Detect which cell encompasses the target text, then output its (x, y) center coordinate. 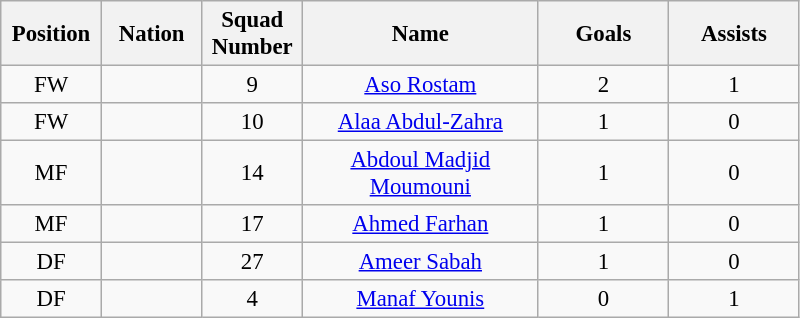
Manaf Younis (421, 299)
9 (252, 85)
Ahmed Farhan (421, 224)
Position (52, 34)
Nation (152, 34)
Aso Rostam (421, 85)
Alaa Abdul-Zahra (421, 122)
Name (421, 34)
10 (252, 122)
Ameer Sabah (421, 262)
17 (252, 224)
Assists (734, 34)
4 (252, 299)
27 (252, 262)
14 (252, 174)
Abdoul Madjid Moumouni (421, 174)
Goals (604, 34)
Squad Number (252, 34)
2 (604, 85)
